Detect which cell encompasses the target text, then output its (X, Y) center coordinate. 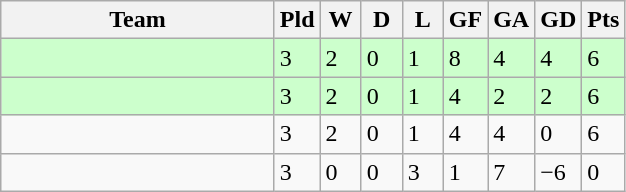
D (382, 20)
7 (512, 172)
W (340, 20)
GF (465, 20)
L (422, 20)
Pld (297, 20)
Pts (604, 20)
−6 (558, 172)
GD (558, 20)
8 (465, 58)
GA (512, 20)
Team (138, 20)
